Return the (x, y) coordinate for the center point of the cell that contains the specified text.  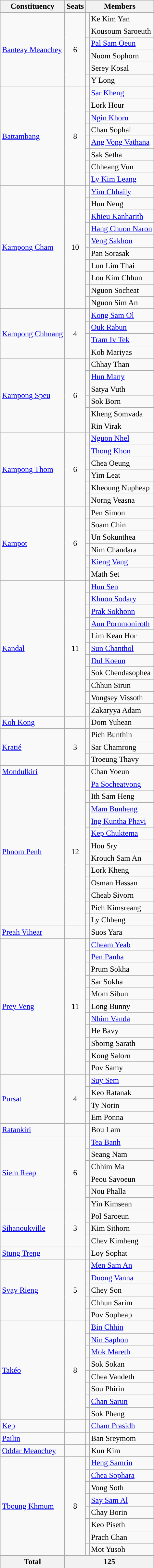
Ang Vong Vathana (122, 142)
Satya Vuth (122, 389)
Khieu Kanharith (122, 216)
Ly Kim Leang (122, 179)
Sborng Sarath (122, 1043)
Sak Setha (122, 155)
Sok Born (122, 401)
Pailin (32, 1438)
Chhay Than (122, 365)
Sou Phirin (122, 1389)
Ngin Khorn (122, 117)
Sar Sokha (122, 982)
Mom Sibun (122, 994)
Chev Kimheng (122, 1241)
Sar Chamrong (122, 747)
Lork Hour (122, 105)
Kieng Vang (122, 562)
Kampong Thom (32, 469)
Pich Bunthin (122, 735)
Ke Kim Yan (122, 19)
Pa Socheatvong (122, 784)
Vongsey Vissoth (122, 698)
Krouch Sam An (122, 858)
Pan Sorasak (122, 253)
Zakaryya Adam (122, 710)
Say Sam Al (122, 1500)
Pich Kimsreang (122, 907)
Em Ponna (122, 1117)
Kandal (32, 649)
Pursat (32, 1099)
Hun Many (122, 377)
Ly Chheng (122, 920)
Total (32, 1562)
Y Long (122, 80)
Sok Pheng (122, 1414)
Chey Son (122, 1290)
Ith Sam Heng (122, 796)
Kratié (32, 747)
Nhim Vanda (122, 1019)
Lou Kim Chhun (122, 278)
Bin Chhin (122, 1327)
Sun Chanthol (122, 648)
Mam Bunheng (122, 809)
Kampong Cham (32, 247)
Seang Nam (122, 1155)
Troeung Thavy (122, 760)
Yim Chhaily (122, 192)
Kun Kim (122, 1451)
Nguon Nhel (122, 438)
Koh Kong (32, 722)
Chan Yoeun (122, 772)
Nguon Sim An (122, 303)
Prey Veng (32, 1007)
Svay Rieng (32, 1290)
Chhun Sarim (122, 1302)
Chheang Vun (122, 167)
Constituency (32, 6)
Chan Sophal (122, 130)
12 (75, 852)
Stung Treng (32, 1253)
Kim Sithorn (122, 1228)
Lork Kheng (122, 870)
Mok Mareth (122, 1352)
Prak Sokhonn (122, 611)
Sihanoukville (32, 1228)
Duong Vanna (122, 1278)
Loy Sophat (122, 1253)
Kong Sam Ol (122, 315)
Chea Vandeth (122, 1377)
Sar Kheng (122, 93)
Long Bunny (122, 1006)
Seats (75, 6)
Kep Chuktema (122, 833)
Norng Veasna (122, 500)
Kep (32, 1426)
Tram Iv Tek (122, 340)
Cham Prasidh (122, 1426)
Members (120, 6)
Dom Yuhean (122, 722)
Bou Lam (122, 1130)
Aun Pornmoniroth (122, 624)
Mot Yusoh (122, 1550)
Suy Sem (122, 1080)
Oddar Meanchey (32, 1451)
Kampong Speu (32, 395)
Veng Sakhon (122, 241)
Pal Sam Oeun (122, 43)
Siem Reap (32, 1173)
Yim Leat (122, 475)
Keo Ratanak (122, 1093)
Suos Yara (122, 932)
Chea Sophara (122, 1475)
He Bavy (122, 1031)
Chhun Sirun (122, 685)
Hou Sry (122, 846)
Chea Oeung (122, 463)
Ty Norin (122, 1105)
Pov Samy (122, 1068)
Prach Chan (122, 1537)
Kheng Somvada (122, 414)
Chan Sarun (122, 1401)
Rin Virak (122, 426)
Heng Samrin (122, 1463)
Mondulkiri (32, 772)
Ban Sreymom (122, 1438)
Lim Kean Hor (122, 636)
Un Sokunthea (122, 537)
Kampong Chhnang (32, 333)
Soam Chin (122, 525)
125 (109, 1562)
Chay Borin (122, 1512)
Serey Kosal (122, 68)
Ratankiri (32, 1130)
Banteay Meanchey (32, 50)
Pov Sopheap (122, 1315)
Sok Chendasophea (122, 673)
Nuom Sophorn (122, 56)
Pen Panha (122, 957)
Kob Mariyas (122, 352)
Cheam Yeab (122, 945)
Nim Chandara (122, 550)
Nou Phalla (122, 1191)
Sok Sokan (122, 1364)
Cheab Sivorn (122, 895)
Nin Saphon (122, 1340)
Pol Saroeun (122, 1216)
Prum Sokha (122, 969)
Preah Vihear (32, 932)
Hun Sen (122, 587)
Men Sam An (122, 1265)
Ing Kuntha Phavi (122, 821)
Kheoung Nupheap (122, 488)
Kampot (32, 543)
Ouk Rabun (122, 327)
Nguon Socheat (122, 290)
Pen Simon (122, 512)
Tboung Khmum (32, 1506)
Thong Khon (122, 451)
Hun Neng (122, 204)
Phnom Penh (32, 852)
Vong Soth (122, 1488)
Battambang (32, 136)
Dul Koeun (122, 661)
Takéo (32, 1370)
5 (75, 1290)
Chhim Ma (122, 1167)
Peou Savoeun (122, 1179)
Yin Kimsean (122, 1204)
Kong Salorn (122, 1056)
Kousoum Saroeuth (122, 31)
Hang Chuon Naron (122, 229)
Tea Banh (122, 1142)
Keo Piseth (122, 1525)
10 (75, 247)
Lun Lim Thai (122, 266)
Math Set (122, 574)
Khuon Sodary (122, 599)
Osman Hassan (122, 883)
